Pinpoint the cell where the given text exists, returning its (x, y) midpoint coordinate. 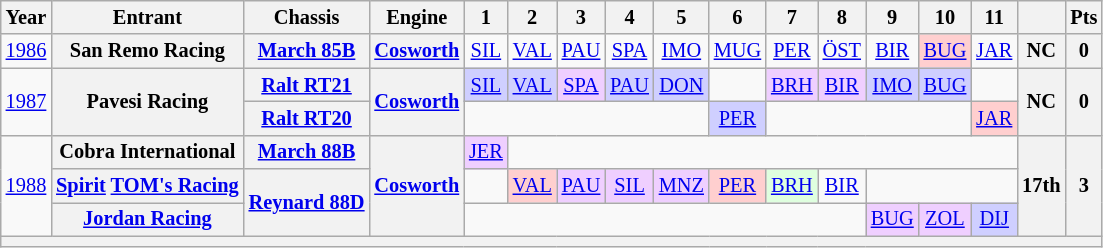
Year (26, 17)
Ralt RT21 (307, 85)
Pavesi Racing (147, 102)
MUG (738, 51)
DIJ (994, 219)
9 (892, 17)
Cobra International (147, 152)
Pts (1084, 17)
March 85B (307, 51)
11 (994, 17)
2 (532, 17)
8 (842, 17)
1 (486, 17)
Reynard 88D (307, 202)
ÖST (842, 51)
JER (486, 152)
DON (682, 85)
Entrant (147, 17)
5 (682, 17)
10 (946, 17)
7 (792, 17)
San Remo Racing (147, 51)
6 (738, 17)
1987 (26, 102)
Engine (416, 17)
1988 (26, 186)
17th (1041, 186)
Spirit TOM's Racing (147, 186)
Ralt RT20 (307, 118)
ZOL (946, 219)
Chassis (307, 17)
Jordan Racing (147, 219)
March 88B (307, 152)
MNZ (682, 186)
4 (630, 17)
1986 (26, 51)
